Identify which cell holds the provided text, then report its [X, Y] central coordinate. 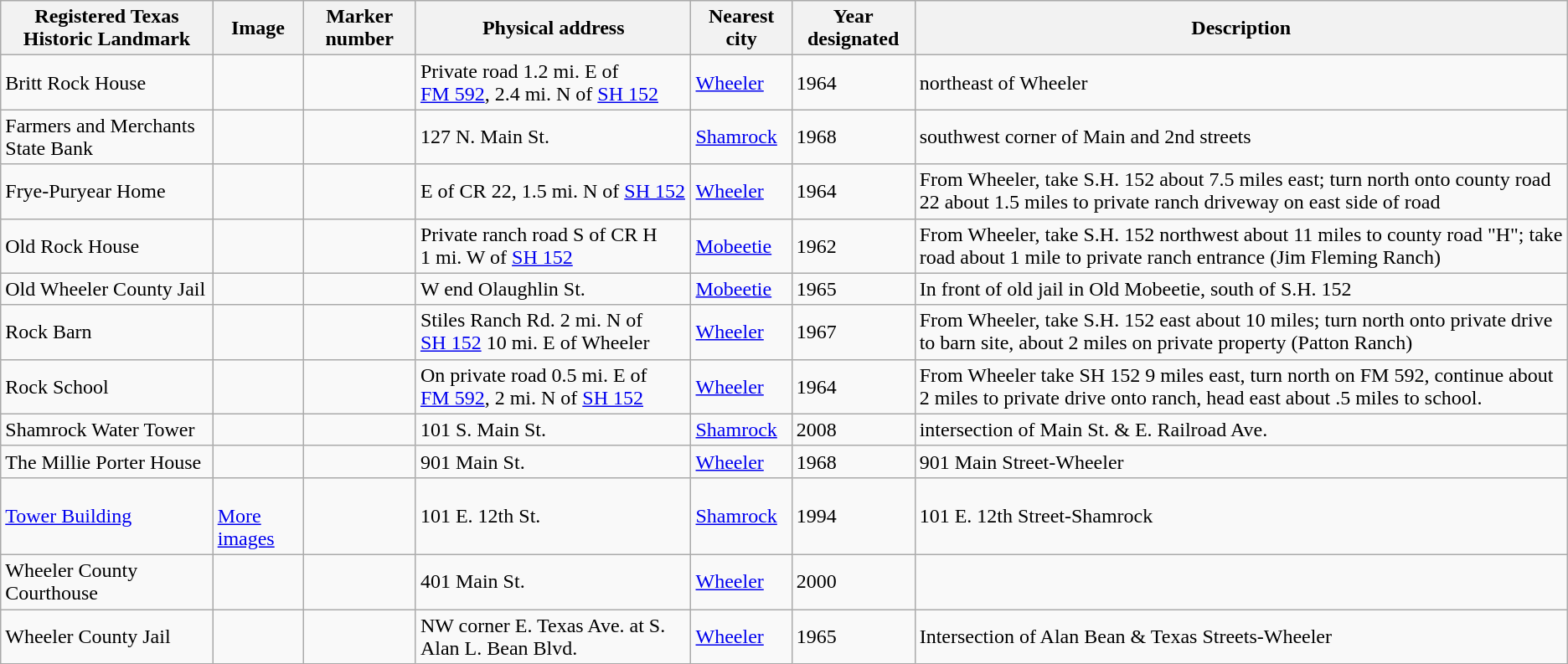
Farmers and Merchants State Bank [107, 137]
Britt Rock House [107, 82]
Old Wheeler County Jail [107, 289]
southwest corner of Main and 2nd streets [1241, 137]
Old Rock House [107, 246]
2000 [853, 581]
Description [1241, 28]
Year designated [853, 28]
Shamrock Water Tower [107, 430]
Private road 1.2 mi. E of FM 592, 2.4 mi. N of SH 152 [553, 82]
Private ranch road S of CR H 1 mi. W of SH 152 [553, 246]
From Wheeler, take S.H. 152 northwest about 11 miles to county road "H"; take road about 1 mile to private ranch entrance (Jim Fleming Ranch) [1241, 246]
Stiles Ranch Rd. 2 mi. N of SH 152 10 mi. E of Wheeler [553, 332]
From Wheeler take SH 152 9 miles east, turn north on FM 592, continue about 2 miles to private drive onto ranch, head east about .5 miles to school. [1241, 387]
Wheeler County Courthouse [107, 581]
2008 [853, 430]
Frye-Puryear Home [107, 191]
E of CR 22, 1.5 mi. N of SH 152 [553, 191]
101 E. 12th Street-Shamrock [1241, 516]
Wheeler County Jail [107, 636]
1962 [853, 246]
Image [258, 28]
NW corner E. Texas Ave. at S. Alan L. Bean Blvd. [553, 636]
In front of old jail in Old Mobeetie, south of S.H. 152 [1241, 289]
901 Main St. [553, 461]
1967 [853, 332]
101 S. Main St. [553, 430]
W end Olaughlin St. [553, 289]
From Wheeler, take S.H. 152 about 7.5 miles east; turn north onto county road 22 about 1.5 miles to private ranch driveway on east side of road [1241, 191]
127 N. Main St. [553, 137]
Physical address [553, 28]
Marker number [360, 28]
From Wheeler, take S.H. 152 east about 10 miles; turn north onto private drive to barn site, about 2 miles on private property (Patton Ranch) [1241, 332]
901 Main Street-Wheeler [1241, 461]
Registered Texas Historic Landmark [107, 28]
Rock School [107, 387]
The Millie Porter House [107, 461]
Intersection of Alan Bean & Texas Streets-Wheeler [1241, 636]
On private road 0.5 mi. E of FM 592, 2 mi. N of SH 152 [553, 387]
101 E. 12th St. [553, 516]
More images [258, 516]
northeast of Wheeler [1241, 82]
1994 [853, 516]
intersection of Main St. & E. Railroad Ave. [1241, 430]
401 Main St. [553, 581]
Tower Building [107, 516]
Nearest city [741, 28]
Rock Barn [107, 332]
